Scan for the cell matching the given text and deliver its [x, y] coordinate at center. 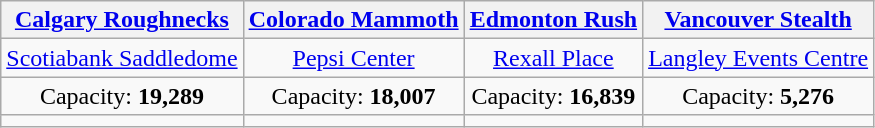
Capacity: 19,289 [122, 96]
Edmonton Rush [553, 20]
Rexall Place [553, 58]
Capacity: 5,276 [758, 96]
Capacity: 18,007 [354, 96]
Scotiabank Saddledome [122, 58]
Colorado Mammoth [354, 20]
Pepsi Center [354, 58]
Vancouver Stealth [758, 20]
Langley Events Centre [758, 58]
Calgary Roughnecks [122, 20]
Capacity: 16,839 [553, 96]
